Locate the cell with the specified text and output its (X, Y) center coordinate. 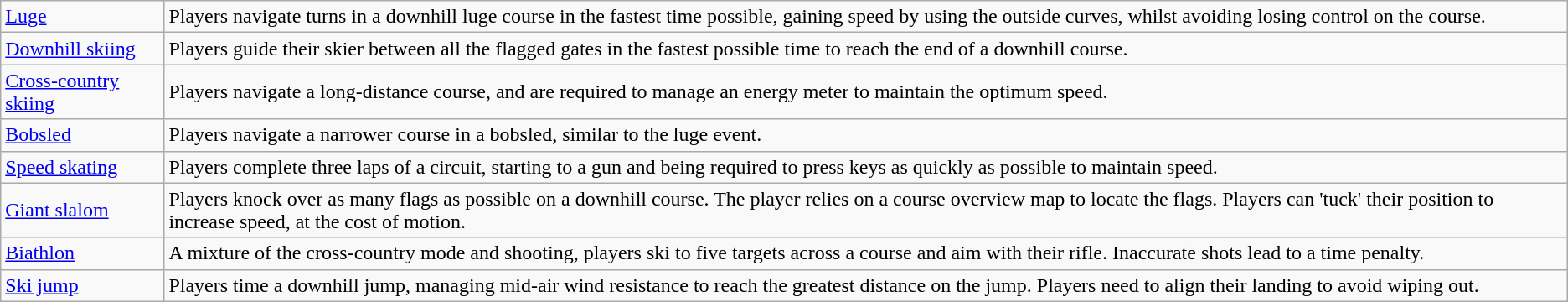
Giant slalom (82, 210)
Biathlon (82, 253)
Ski jump (82, 285)
Players navigate a narrower course in a bobsled, similar to the luge event. (866, 135)
Downhill skiing (82, 49)
Players navigate a long-distance course, and are required to manage an energy meter to maintain the optimum speed. (866, 92)
Bobsled (82, 135)
Speed skating (82, 167)
Cross-country skiing (82, 92)
Luge (82, 17)
Players guide their skier between all the flagged gates in the fastest possible time to reach the end of a downhill course. (866, 49)
Players complete three laps of a circuit, starting to a gun and being required to press keys as quickly as possible to maintain speed. (866, 167)
